Identify which cell holds the provided text, then report its [X, Y] central coordinate. 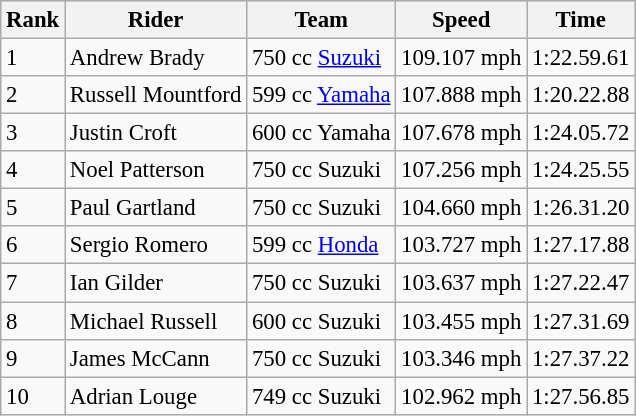
1:27.22.47 [581, 283]
107.256 mph [462, 170]
102.962 mph [462, 396]
2 [33, 95]
9 [33, 358]
Team [322, 20]
1:22.59.61 [581, 58]
600 cc Yamaha [322, 133]
103.455 mph [462, 321]
749 cc Suzuki [322, 396]
1:24.05.72 [581, 133]
Time [581, 20]
3 [33, 133]
Adrian Louge [156, 396]
Michael Russell [156, 321]
Speed [462, 20]
599 cc Honda [322, 245]
107.888 mph [462, 95]
599 cc Yamaha [322, 95]
103.346 mph [462, 358]
1:27.31.69 [581, 321]
Rank [33, 20]
1:20.22.88 [581, 95]
Andrew Brady [156, 58]
Justin Croft [156, 133]
1 [33, 58]
600 cc Suzuki [322, 321]
Rider [156, 20]
107.678 mph [462, 133]
Paul Gartland [156, 208]
103.637 mph [462, 283]
1:27.56.85 [581, 396]
10 [33, 396]
103.727 mph [462, 245]
7 [33, 283]
5 [33, 208]
Noel Patterson [156, 170]
104.660 mph [462, 208]
1:27.37.22 [581, 358]
Sergio Romero [156, 245]
Russell Mountford [156, 95]
James McCann [156, 358]
1:26.31.20 [581, 208]
1:24.25.55 [581, 170]
109.107 mph [462, 58]
4 [33, 170]
8 [33, 321]
6 [33, 245]
1:27.17.88 [581, 245]
Ian Gilder [156, 283]
